Output the [x, y] coordinate of the center of the cell containing the given text.  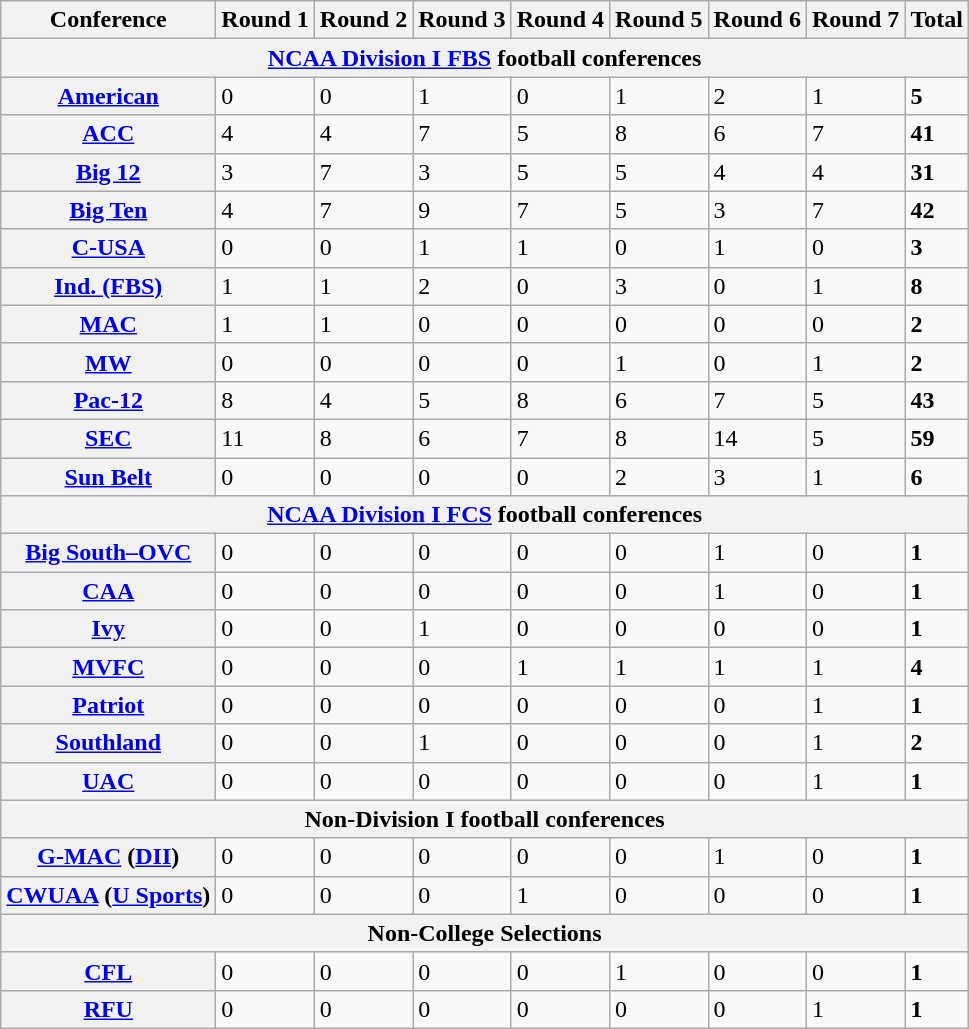
C-USA [108, 248]
Round 6 [757, 20]
Round 4 [560, 20]
MW [108, 362]
43 [937, 400]
11 [265, 438]
ACC [108, 134]
Southland [108, 743]
MVFC [108, 667]
Non-College Selections [485, 933]
Round 3 [462, 20]
Big South–OVC [108, 553]
42 [937, 210]
31 [937, 172]
CWUAA (U Sports) [108, 895]
59 [937, 438]
Ivy [108, 629]
14 [757, 438]
G-MAC (DII) [108, 857]
9 [462, 210]
RFU [108, 1009]
NCAA Division I FBS football conferences [485, 58]
Non-Division I football conferences [485, 819]
Round 1 [265, 20]
Sun Belt [108, 477]
Round 2 [363, 20]
Patriot [108, 705]
NCAA Division I FCS football conferences [485, 515]
MAC [108, 324]
41 [937, 134]
CFL [108, 971]
Total [937, 20]
American [108, 96]
Round 5 [659, 20]
CAA [108, 591]
Big 12 [108, 172]
UAC [108, 781]
Conference [108, 20]
SEC [108, 438]
Big Ten [108, 210]
Ind. (FBS) [108, 286]
Round 7 [855, 20]
Pac-12 [108, 400]
